Provide the [x, y] coordinate of the cell's center where the given text is located.  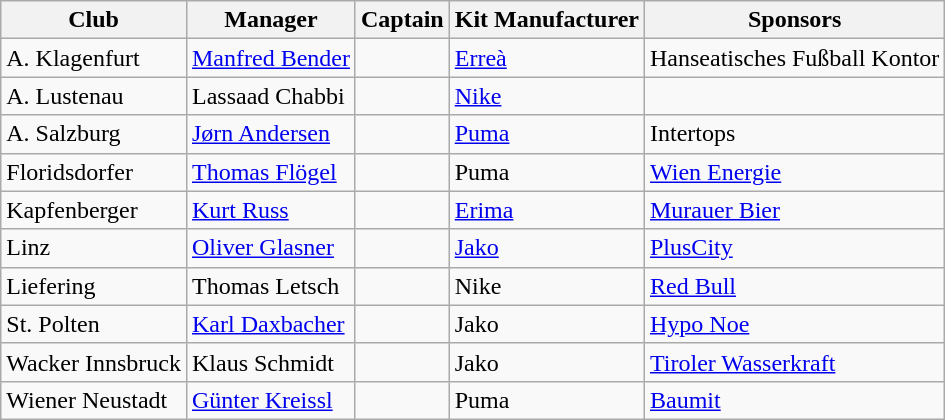
Lassaad Chabbi [270, 96]
Hanseatisches Fußball Kontor [794, 58]
Thomas Letsch [270, 286]
Red Bull [794, 286]
A. Lustenau [94, 96]
Tiroler Wasserkraft [794, 362]
Wien Energie [794, 172]
Kit Manufacturer [546, 20]
Murauer Bier [794, 210]
Captain [402, 20]
Sponsors [794, 20]
Manfred Bender [270, 58]
A. Klagenfurt [94, 58]
Klaus Schmidt [270, 362]
Hypo Noe [794, 324]
Baumit [794, 400]
Club [94, 20]
Erreà [546, 58]
Kapfenberger [94, 210]
Jørn Andersen [270, 134]
Erima [546, 210]
Thomas Flögel [270, 172]
Wiener Neustadt [94, 400]
Liefering [94, 286]
Oliver Glasner [270, 248]
Intertops [794, 134]
St. Polten [94, 324]
Manager [270, 20]
PlusCity [794, 248]
Floridsdorfer [94, 172]
Linz [94, 248]
A. Salzburg [94, 134]
Kurt Russ [270, 210]
Günter Kreissl [270, 400]
Karl Daxbacher [270, 324]
Wacker Innsbruck [94, 362]
